Return [X, Y] of the center of cell containing provided text 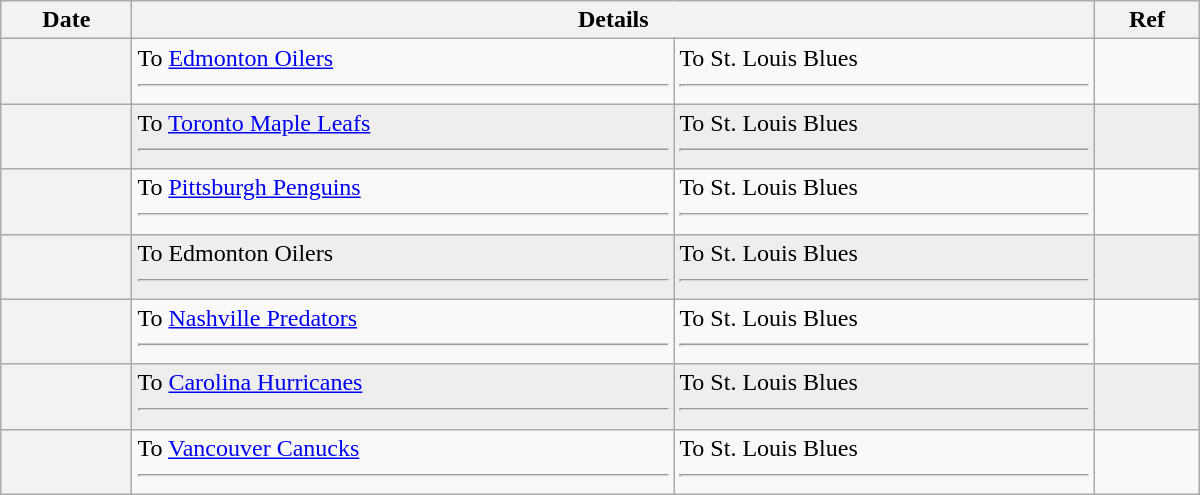
Ref [1148, 20]
To Nashville Predators [403, 332]
Details [614, 20]
To Vancouver Canucks [403, 462]
To Toronto Maple Leafs [403, 136]
Date [66, 20]
To Carolina Hurricanes [403, 396]
To Pittsburgh Penguins [403, 202]
